Provide the [x, y] coordinate of the cell's center where the given text is located.  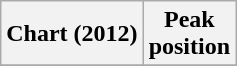
Peakposition [189, 34]
Chart (2012) [72, 34]
